Scan for the cell matching the given text and deliver its (X, Y) coordinate at center. 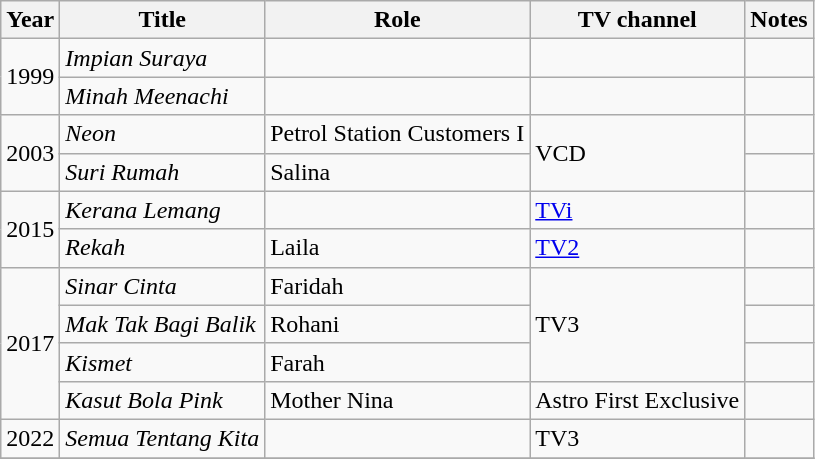
Minah Meenachi (162, 96)
Astro First Exclusive (638, 400)
Farah (398, 362)
Rekah (162, 248)
Kasut Bola Pink (162, 400)
TVi (638, 210)
Sinar Cinta (162, 286)
Impian Suraya (162, 58)
1999 (30, 77)
Mak Tak Bagi Balik (162, 324)
Suri Rumah (162, 172)
2017 (30, 343)
2003 (30, 153)
Semua Tentang Kita (162, 438)
Rohani (398, 324)
Kismet (162, 362)
Neon (162, 134)
2022 (30, 438)
Kerana Lemang (162, 210)
VCD (638, 153)
Salina (398, 172)
2015 (30, 229)
Laila (398, 248)
Title (162, 20)
Year (30, 20)
Notes (779, 20)
Faridah (398, 286)
Role (398, 20)
TV2 (638, 248)
Mother Nina (398, 400)
Petrol Station Customers I (398, 134)
TV channel (638, 20)
